Capture the cell that displays the provided text and extract its [X, Y] central coordinate. 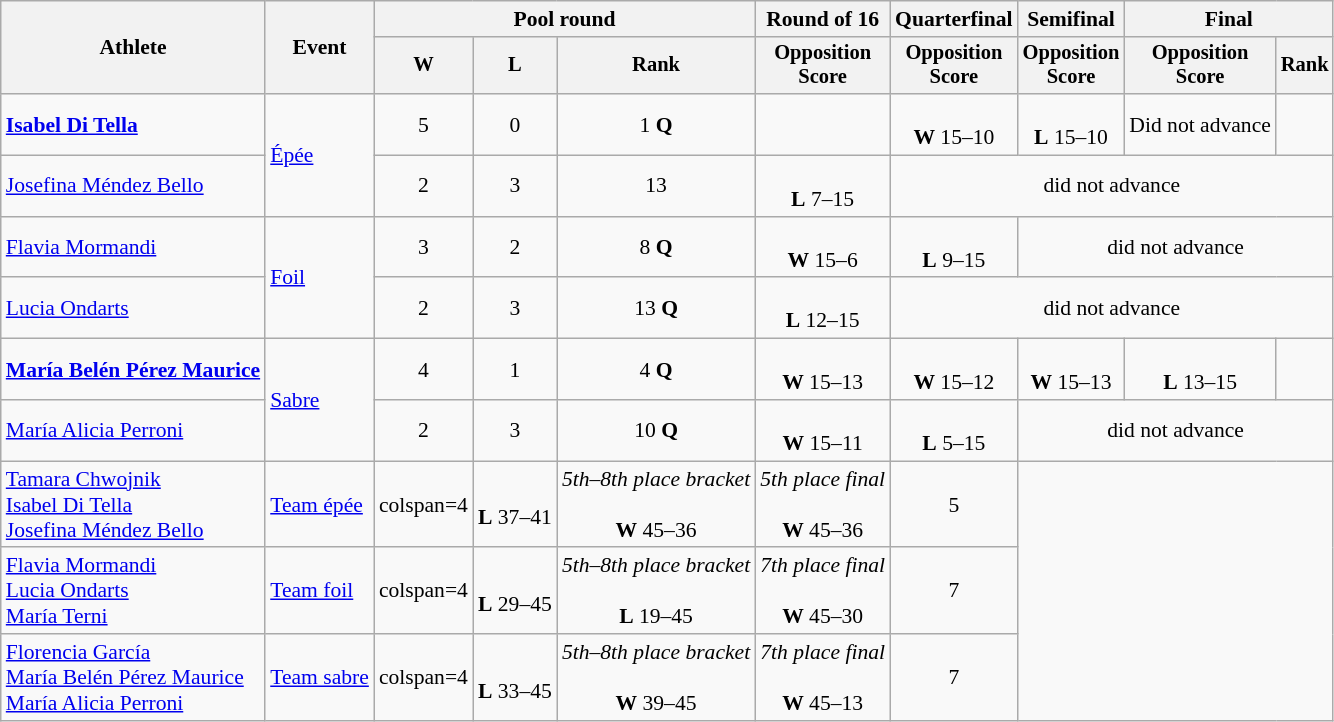
L 9–15 [954, 248]
Foil [320, 278]
4 Q [656, 370]
Flavia Mormandi [133, 248]
5th place finalW 45–36 [822, 504]
Sabre [320, 400]
W 15–10 [954, 124]
5th–8th place bracketW 45–36 [656, 504]
13 [656, 186]
L [515, 66]
Isabel Di Tella [133, 124]
0 [515, 124]
5th–8th place bracketW 39–45 [656, 678]
7th place finalW 45–30 [822, 592]
Athlete [133, 48]
L 5–15 [954, 430]
María Belén Pérez Maurice [133, 370]
Lucia Ondarts [133, 308]
Quarterfinal [954, 19]
W 15–12 [954, 370]
1 Q [656, 124]
13 Q [656, 308]
Team épée [320, 504]
5th–8th place bracketL 19–45 [656, 592]
8 Q [656, 248]
L 29–45 [515, 592]
Flavia MormandiLucia OndartsMaría Terni [133, 592]
Did not advance [1200, 124]
Épée [320, 155]
1 [515, 370]
L 33–45 [515, 678]
Team foil [320, 592]
W 15–6 [822, 248]
L 13–15 [1200, 370]
7th place finalW 45–13 [822, 678]
Semifinal [1072, 19]
Event [320, 48]
W [424, 66]
Florencia GarcíaMaría Belén Pérez MauriceMaría Alicia Perroni [133, 678]
L 15–10 [1072, 124]
Team sabre [320, 678]
Final [1228, 19]
Tamara ChwojnikIsabel Di TellaJosefina Méndez Bello [133, 504]
Josefina Méndez Bello [133, 186]
L 12–15 [822, 308]
W 15–11 [822, 430]
4 [424, 370]
10 Q [656, 430]
L 7–15 [822, 186]
Round of 16 [822, 19]
María Alicia Perroni [133, 430]
L 37–41 [515, 504]
Pool round [564, 19]
